Provide the (x, y) coordinate of the cell's center where the given text is located.  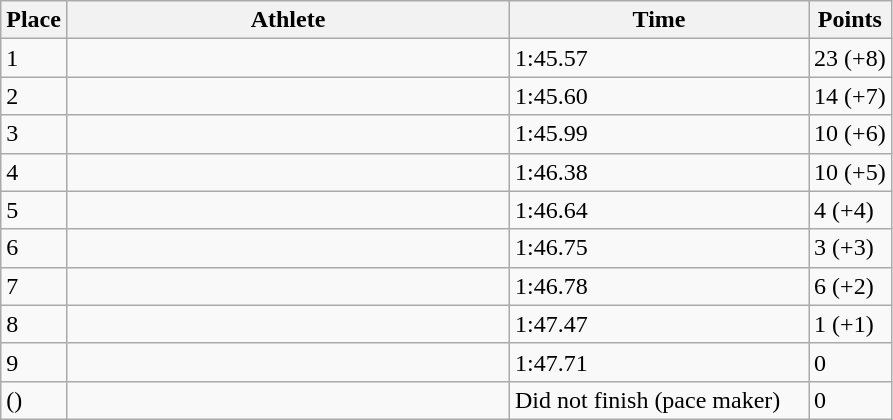
1:46.75 (660, 248)
3 (+3) (850, 248)
6 (+2) (850, 286)
10 (+6) (850, 134)
7 (34, 286)
1:46.38 (660, 172)
2 (34, 96)
1:45.60 (660, 96)
Place (34, 20)
Time (660, 20)
1:47.71 (660, 362)
Did not finish (pace maker) (660, 400)
5 (34, 210)
6 (34, 248)
8 (34, 324)
1 (+1) (850, 324)
1:45.99 (660, 134)
10 (+5) (850, 172)
1:47.47 (660, 324)
1:45.57 (660, 58)
Athlete (288, 20)
() (34, 400)
4 (34, 172)
23 (+8) (850, 58)
1:46.64 (660, 210)
Points (850, 20)
1:46.78 (660, 286)
4 (+4) (850, 210)
1 (34, 58)
9 (34, 362)
14 (+7) (850, 96)
3 (34, 134)
